Pinpoint the cell where the given text exists, returning its [x, y] midpoint coordinate. 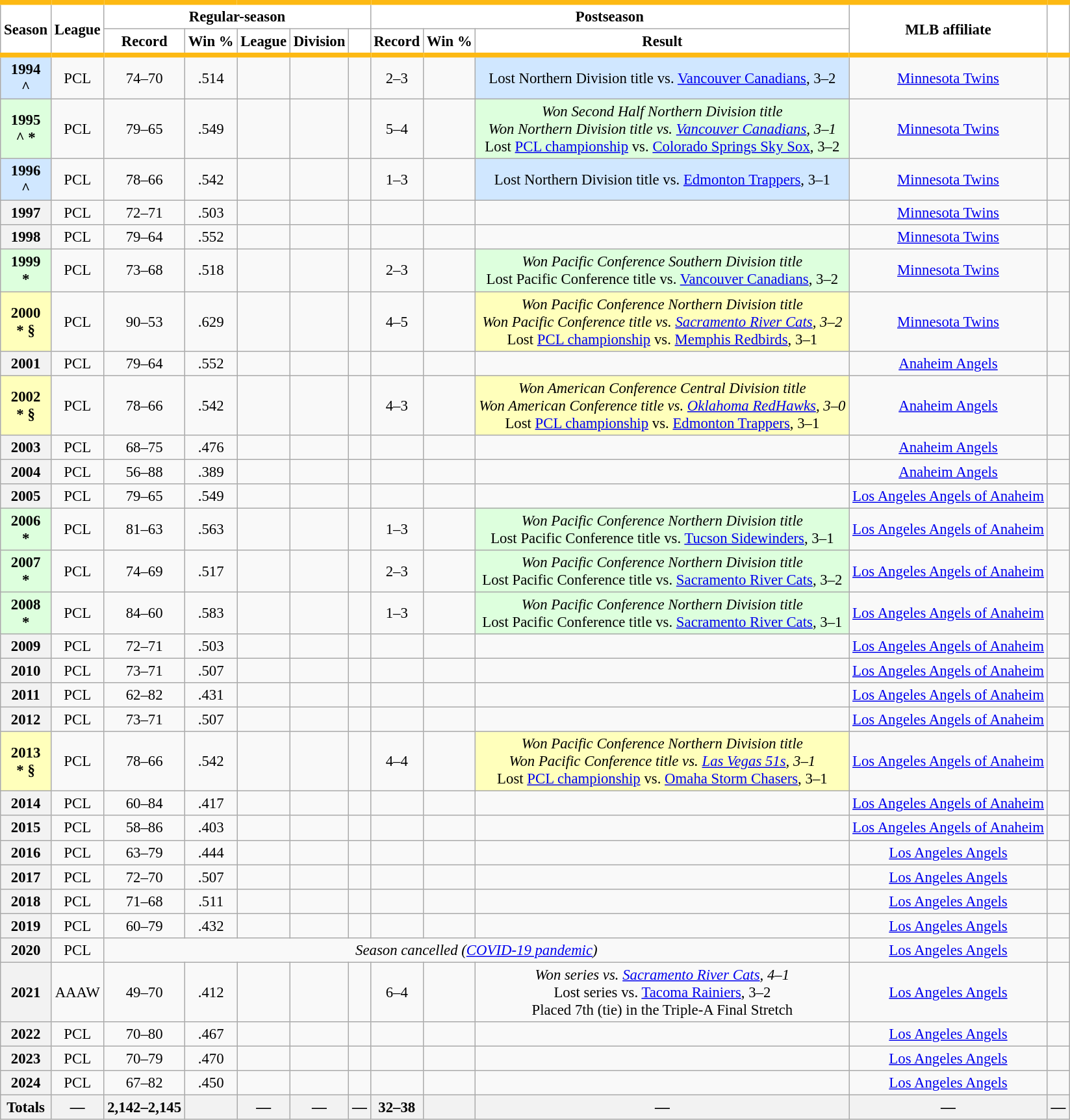
Regular-season [237, 16]
.417 [210, 804]
67–82 [144, 1083]
.432 [210, 926]
.444 [210, 852]
.511 [210, 901]
.403 [210, 828]
2010 [26, 671]
63–79 [144, 852]
Won series vs. Sacramento River Cats, 4–1Lost series vs. Tacoma Rainiers, 3–2Placed 7th (tie) in the Triple-A Final Stretch [663, 992]
Division [319, 43]
Won Pacific Conference Northern Division titleLost Pacific Conference title vs. Tucson Sidewinders, 3–1 [663, 529]
4–3 [396, 405]
1997 [26, 213]
.514 [210, 77]
2015 [26, 828]
2000* § [26, 322]
2,142–2,145 [144, 1108]
74–70 [144, 77]
70–79 [144, 1058]
Season cancelled (COVID-19 pandemic) [477, 950]
Result [663, 43]
62–82 [144, 695]
70–80 [144, 1034]
2022 [26, 1034]
.517 [210, 572]
1995^ * [26, 129]
6–4 [396, 992]
Postseason [609, 16]
2013* § [26, 761]
Totals [26, 1108]
2006* [26, 529]
.518 [210, 270]
73–68 [144, 270]
74–69 [144, 572]
.583 [210, 613]
Season [26, 29]
.389 [210, 472]
71–68 [144, 901]
1996^ [26, 179]
2019 [26, 926]
2024 [26, 1083]
1999* [26, 270]
Lost Northern Division title vs. Edmonton Trappers, 3–1 [663, 179]
84–60 [144, 613]
2004 [26, 472]
2001 [26, 363]
.467 [210, 1034]
2002* § [26, 405]
2016 [26, 852]
72–70 [144, 877]
2014 [26, 804]
2011 [26, 695]
2017 [26, 877]
2021 [26, 992]
1994^ [26, 77]
2020 [26, 950]
58–86 [144, 828]
.563 [210, 529]
Won Pacific Conference Southern Division titleLost Pacific Conference title vs. Vancouver Canadians, 3–2 [663, 270]
.412 [210, 992]
2008* [26, 613]
49–70 [144, 992]
90–53 [144, 322]
Won Pacific Conference Northern Division titleWon Pacific Conference title vs. Las Vegas 51s, 3–1Lost PCL championship vs. Omaha Storm Chasers, 3–1 [663, 761]
81–63 [144, 529]
60–79 [144, 926]
4–5 [396, 322]
.470 [210, 1058]
2009 [26, 646]
.629 [210, 322]
32–38 [396, 1108]
.450 [210, 1083]
68–75 [144, 447]
56–88 [144, 472]
.476 [210, 447]
AAAW [77, 992]
2012 [26, 720]
.431 [210, 695]
2007* [26, 572]
Won Pacific Conference Northern Division titleLost Pacific Conference title vs. Sacramento River Cats, 3–1 [663, 613]
2023 [26, 1058]
5–4 [396, 129]
1998 [26, 237]
4–4 [396, 761]
Lost Northern Division title vs. Vancouver Canadians, 3–2 [663, 77]
2018 [26, 901]
Won Pacific Conference Northern Division titleLost Pacific Conference title vs. Sacramento River Cats, 3–2 [663, 572]
60–84 [144, 804]
MLB affiliate [949, 29]
2003 [26, 447]
2005 [26, 496]
